Pinpoint the cell where the given text exists, returning its (x, y) midpoint coordinate. 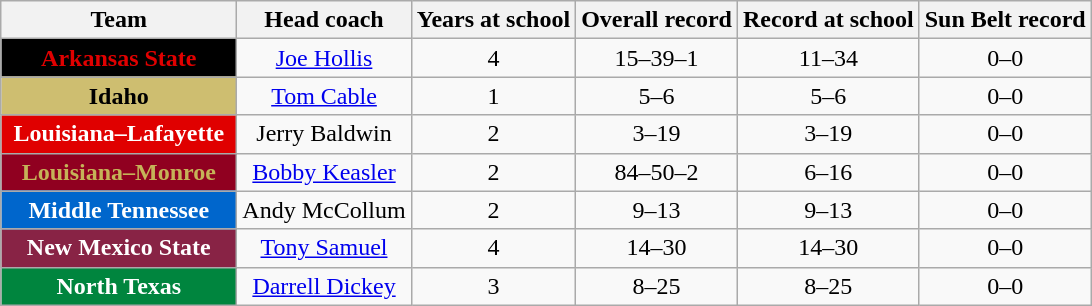
3 (493, 286)
Head coach (324, 20)
Andy McCollum (324, 210)
Arkansas State (119, 58)
Tom Cable (324, 96)
Record at school (829, 20)
6–16 (829, 172)
84–50–2 (657, 172)
New Mexico State (119, 248)
Louisiana–Monroe (119, 172)
North Texas (119, 286)
Middle Tennessee (119, 210)
Team (119, 20)
1 (493, 96)
Years at school (493, 20)
Idaho (119, 96)
11–34 (829, 58)
Joe Hollis (324, 58)
Sun Belt record (1005, 20)
15–39–1 (657, 58)
Bobby Keasler (324, 172)
Louisiana–Lafayette (119, 134)
Tony Samuel (324, 248)
Jerry Baldwin (324, 134)
Darrell Dickey (324, 286)
Overall record (657, 20)
